Return the [x, y] coordinate for the center point of the cell that contains the specified text.  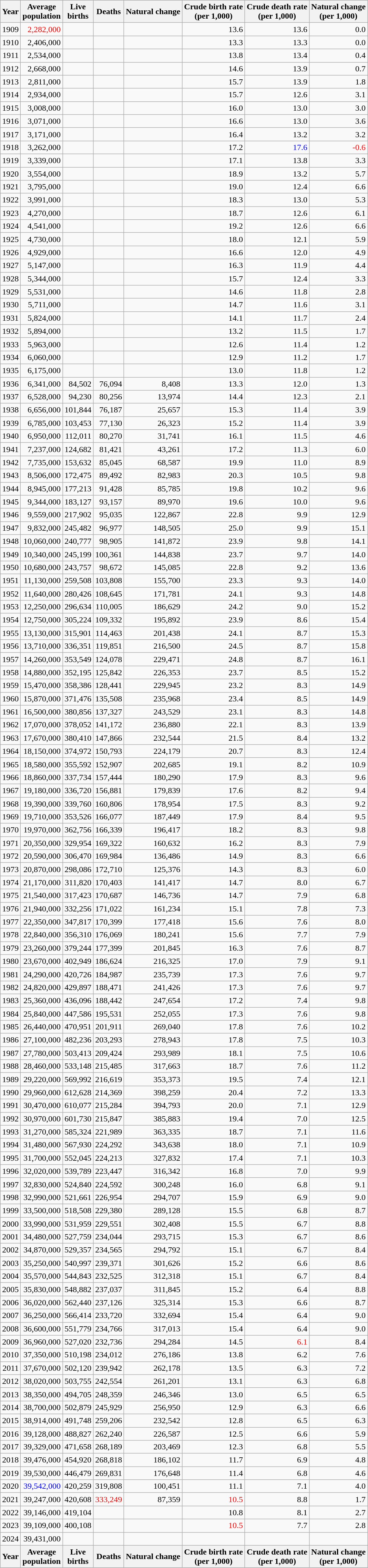
1993 [10, 1132]
256,950 [153, 1407]
144,838 [153, 554]
178,954 [153, 804]
9,344,000 [42, 502]
243,757 [78, 567]
20,590,000 [42, 856]
19,970,000 [42, 830]
19,390,000 [42, 804]
300,248 [153, 1184]
30,470,000 [42, 1106]
601,730 [78, 1119]
38,350,000 [42, 1394]
124,078 [109, 659]
3,795,000 [42, 187]
1959 [10, 686]
1987 [10, 1053]
1920 [10, 173]
262,240 [109, 1434]
447,586 [78, 1013]
103,808 [109, 580]
32,020,000 [42, 1171]
296,634 [78, 607]
2013 [10, 1394]
2,934,000 [42, 95]
347,817 [78, 922]
269,831 [109, 1473]
13.4 [277, 56]
2,534,000 [42, 56]
35,570,000 [42, 1276]
21,170,000 [42, 882]
1984 [10, 1013]
2023 [10, 1526]
429,897 [78, 987]
1930 [10, 305]
8,506,000 [42, 476]
237,126 [109, 1302]
16.2 [214, 843]
1969 [10, 817]
1966 [10, 777]
1935 [10, 370]
14.5 [214, 1342]
229,945 [153, 686]
31,700,000 [42, 1158]
471,658 [78, 1447]
332,256 [78, 909]
21,940,000 [42, 909]
160,632 [153, 843]
3,339,000 [42, 160]
136,486 [153, 856]
12,250,000 [42, 607]
94,230 [78, 397]
1913 [10, 82]
494,705 [78, 1394]
518,508 [78, 1210]
153,632 [78, 462]
19.4 [214, 1119]
7.8 [277, 909]
215,485 [109, 1066]
39,530,000 [42, 1473]
100,451 [153, 1486]
2002 [10, 1250]
172,710 [109, 869]
177,213 [78, 489]
302,408 [153, 1224]
336,351 [78, 646]
234,044 [109, 1237]
224,292 [109, 1145]
319,808 [109, 1486]
229,380 [109, 1210]
1976 [10, 909]
23.1 [214, 712]
540,997 [78, 1263]
161,234 [153, 909]
2,282,000 [42, 29]
259,206 [109, 1420]
39,247,000 [42, 1499]
216,325 [153, 961]
247,654 [153, 1000]
1929 [10, 292]
503,755 [78, 1381]
82,983 [153, 476]
269,040 [153, 1027]
19.9 [214, 462]
91,428 [109, 489]
15.9 [214, 1197]
6,060,000 [42, 357]
3,071,000 [42, 121]
14.3 [214, 869]
18,150,000 [42, 751]
33,990,000 [42, 1224]
19.5 [214, 1079]
2,811,000 [42, 82]
232,544 [153, 738]
533,148 [78, 1066]
10,680,000 [42, 567]
150,793 [109, 751]
5.3 [338, 200]
31,741 [153, 436]
294,707 [153, 1197]
24.8 [214, 659]
4.8 [338, 1460]
1955 [10, 633]
1989 [10, 1079]
1925 [10, 239]
18.3 [214, 200]
5,344,000 [42, 279]
9,832,000 [42, 528]
1926 [10, 252]
2010 [10, 1355]
15,470,000 [42, 686]
37,350,000 [42, 1355]
1953 [10, 607]
5,711,000 [42, 305]
39,109,000 [42, 1526]
1917 [10, 134]
1947 [10, 528]
548,882 [78, 1289]
11,640,000 [42, 593]
1977 [10, 922]
2017 [10, 1447]
100,361 [109, 554]
239,942 [109, 1368]
13,710,000 [42, 646]
10.6 [338, 1053]
293,715 [153, 1237]
337,734 [78, 777]
124,682 [78, 449]
101,844 [78, 410]
355,592 [78, 764]
240,777 [78, 541]
33,500,000 [42, 1210]
87,359 [153, 1499]
80,256 [109, 397]
531,959 [78, 1224]
502,879 [78, 1407]
21.5 [214, 738]
332,694 [153, 1316]
184,987 [109, 974]
261,201 [153, 1381]
2024 [10, 1539]
1911 [10, 56]
226,954 [109, 1197]
317,013 [153, 1329]
252,055 [153, 1013]
2016 [10, 1434]
1995 [10, 1158]
148,505 [153, 528]
147,866 [109, 738]
353,526 [78, 817]
20.3 [214, 476]
215,847 [109, 1119]
4,541,000 [42, 226]
315,901 [78, 633]
2014 [10, 1407]
16,500,000 [42, 712]
24,820,000 [42, 987]
1927 [10, 266]
420,608 [78, 1499]
2022 [10, 1512]
-0.6 [338, 147]
2011 [10, 1368]
195,531 [109, 1013]
180,290 [153, 777]
5,894,000 [42, 331]
329,954 [78, 843]
1956 [10, 646]
400,108 [78, 1526]
214,369 [109, 1092]
23,670,000 [42, 961]
243,529 [153, 712]
176,648 [153, 1473]
398,259 [153, 1092]
28,460,000 [42, 1066]
2020 [10, 1486]
239,371 [109, 1263]
98,672 [109, 567]
24,290,000 [42, 974]
1910 [10, 42]
89,970 [153, 502]
352,195 [78, 672]
1954 [10, 620]
160,806 [109, 804]
24.2 [214, 607]
23.4 [214, 699]
268,189 [109, 1447]
1922 [10, 200]
3,008,000 [42, 108]
276,186 [153, 1355]
15,870,000 [42, 699]
125,842 [109, 672]
188,442 [109, 1000]
18,580,000 [42, 764]
20.0 [214, 1106]
6,341,000 [42, 384]
146,736 [153, 896]
23,260,000 [42, 948]
234,766 [109, 1329]
39,146,000 [42, 1512]
224,213 [109, 1158]
77,130 [109, 423]
13,130,000 [42, 633]
1994 [10, 1145]
19.1 [214, 764]
23.2 [214, 686]
1975 [10, 896]
502,120 [78, 1368]
22,350,000 [42, 922]
336,720 [78, 790]
259,508 [78, 580]
183,127 [78, 502]
527,020 [78, 1342]
16.8 [214, 1171]
2007 [10, 1316]
2006 [10, 1302]
527,759 [78, 1237]
610,077 [78, 1106]
1933 [10, 344]
262,178 [153, 1368]
1985 [10, 1027]
13.1 [214, 1381]
29,220,000 [42, 1079]
12.8 [214, 1420]
171,781 [153, 593]
306,470 [78, 856]
0.7 [338, 69]
1973 [10, 869]
26,440,000 [42, 1027]
1945 [10, 502]
245,199 [78, 554]
1978 [10, 935]
1914 [10, 95]
2000 [10, 1224]
420,259 [78, 1486]
1949 [10, 554]
176,069 [109, 935]
221,989 [109, 1132]
278,943 [153, 1040]
11,130,000 [42, 580]
109,332 [109, 620]
76,094 [109, 384]
539,789 [78, 1171]
125,376 [153, 869]
14,880,000 [42, 672]
8,408 [153, 384]
137,327 [109, 712]
1940 [10, 436]
217,902 [78, 515]
170,403 [109, 882]
470,951 [78, 1027]
166,077 [109, 817]
179,839 [153, 790]
1967 [10, 790]
1998 [10, 1197]
585,324 [78, 1132]
17.0 [214, 961]
394,793 [153, 1106]
19.0 [214, 187]
3,554,000 [42, 173]
186,629 [153, 607]
3.0 [338, 108]
289,128 [153, 1210]
9,559,000 [42, 515]
166,339 [109, 830]
13,974 [153, 397]
2005 [10, 1289]
1980 [10, 961]
1964 [10, 751]
35,250,000 [42, 1263]
2021 [10, 1499]
1951 [10, 580]
2003 [10, 1263]
1915 [10, 108]
224,592 [109, 1184]
353,549 [78, 659]
241,426 [153, 987]
34,480,000 [42, 1237]
419,104 [78, 1512]
446,479 [78, 1473]
10.8 [214, 1512]
298,086 [78, 869]
31,480,000 [42, 1145]
301,626 [153, 1263]
245,929 [109, 1407]
229,471 [153, 659]
10.0 [277, 502]
5,147,000 [42, 266]
36,960,000 [42, 1342]
316,342 [153, 1171]
1943 [10, 476]
305,224 [78, 620]
19.2 [214, 226]
38,914,000 [42, 1420]
18,860,000 [42, 777]
18.9 [214, 173]
0.4 [338, 56]
544,843 [78, 1276]
112,011 [78, 436]
25,360,000 [42, 1000]
6,528,000 [42, 397]
1946 [10, 515]
17,070,000 [42, 725]
68,587 [153, 462]
2.1 [338, 397]
17.1 [214, 160]
114,463 [109, 633]
39,431,000 [42, 1539]
177,399 [109, 948]
436,096 [78, 1000]
2019 [10, 1473]
1944 [10, 489]
20.7 [214, 751]
1941 [10, 449]
1950 [10, 567]
234,565 [109, 1250]
36,020,000 [42, 1302]
529,357 [78, 1250]
1928 [10, 279]
15.8 [338, 646]
85,785 [153, 489]
1971 [10, 843]
30,970,000 [42, 1119]
11.1 [214, 1486]
32,990,000 [42, 1197]
311,820 [78, 882]
4.4 [338, 266]
1963 [10, 738]
454,920 [78, 1460]
2001 [10, 1237]
39,542,000 [42, 1486]
119,851 [109, 646]
157,444 [109, 777]
1990 [10, 1092]
235,739 [153, 974]
186,624 [109, 961]
2.4 [338, 318]
81,421 [109, 449]
141,172 [109, 725]
1952 [10, 593]
84,502 [78, 384]
4,730,000 [42, 239]
25.0 [214, 528]
135,508 [109, 699]
22,840,000 [42, 935]
232,542 [153, 1420]
4,270,000 [42, 213]
17,670,000 [42, 738]
232,525 [109, 1276]
491,748 [78, 1420]
37,670,000 [42, 1368]
23.3 [214, 580]
237,037 [109, 1289]
38,700,000 [42, 1407]
4,929,000 [42, 252]
1916 [10, 121]
4.0 [338, 1486]
1934 [10, 357]
294,284 [153, 1342]
5,963,000 [42, 344]
155,700 [153, 580]
177,418 [153, 922]
2,406,000 [42, 42]
25,657 [153, 410]
27,100,000 [42, 1040]
356,310 [78, 935]
39,329,000 [42, 1447]
363,335 [153, 1132]
187,449 [153, 817]
145,085 [153, 567]
19.8 [214, 489]
353,373 [153, 1079]
128,441 [109, 686]
3,991,000 [42, 200]
1974 [10, 882]
1932 [10, 331]
1983 [10, 1000]
11.3 [277, 449]
180,241 [153, 935]
17.5 [214, 804]
11.0 [277, 462]
1939 [10, 423]
2012 [10, 1381]
7,735,000 [42, 462]
13.5 [214, 1368]
379,244 [78, 948]
503,413 [78, 1053]
235,968 [153, 699]
186,102 [153, 1460]
108,645 [109, 593]
11.9 [277, 266]
327,832 [153, 1158]
1921 [10, 187]
524,840 [78, 1184]
9.5 [338, 817]
95,035 [109, 515]
268,818 [109, 1460]
18.1 [214, 1053]
156,881 [109, 790]
31,270,000 [42, 1132]
22.1 [214, 725]
1961 [10, 712]
171,022 [109, 909]
1918 [10, 147]
551,779 [78, 1329]
80,270 [109, 436]
1936 [10, 384]
1992 [10, 1119]
1997 [10, 1184]
1996 [10, 1171]
203,293 [109, 1040]
98,905 [109, 541]
96,977 [109, 528]
10,340,000 [42, 554]
6,950,000 [42, 436]
1909 [10, 29]
2,668,000 [42, 69]
2018 [10, 1460]
234,012 [109, 1355]
567,930 [78, 1145]
7.3 [338, 909]
201,438 [153, 633]
1968 [10, 804]
371,476 [78, 699]
8,945,000 [42, 489]
3,262,000 [42, 147]
1937 [10, 397]
27,780,000 [42, 1053]
280,426 [78, 593]
1931 [10, 318]
245,482 [78, 528]
141,417 [153, 882]
1960 [10, 699]
196,417 [153, 830]
20,350,000 [42, 843]
385,883 [153, 1119]
5.7 [338, 173]
24.5 [214, 646]
36,250,000 [42, 1316]
36,600,000 [42, 1329]
378,052 [78, 725]
1958 [10, 672]
2009 [10, 1342]
229,551 [109, 1224]
39,476,000 [42, 1460]
1912 [10, 69]
93,157 [109, 502]
103,453 [78, 423]
7,237,000 [42, 449]
14,260,000 [42, 659]
482,236 [78, 1040]
202,685 [153, 764]
141,872 [153, 541]
6,785,000 [42, 423]
172,475 [78, 476]
242,554 [109, 1381]
152,907 [109, 764]
216,619 [109, 1079]
1965 [10, 764]
8.9 [338, 462]
32,830,000 [42, 1184]
566,414 [78, 1316]
122,867 [153, 515]
562,440 [78, 1302]
1942 [10, 462]
248,359 [109, 1394]
1986 [10, 1040]
20,870,000 [42, 869]
215,284 [109, 1106]
34,870,000 [42, 1250]
1948 [10, 541]
226,353 [153, 672]
21,540,000 [42, 896]
420,726 [78, 974]
43,261 [153, 449]
325,314 [153, 1302]
170,399 [109, 922]
232,736 [109, 1342]
317,663 [153, 1066]
569,992 [78, 1079]
89,492 [109, 476]
6,175,000 [42, 370]
3,171,000 [42, 134]
1938 [10, 410]
488,827 [78, 1434]
1962 [10, 725]
293,989 [153, 1053]
38,020,000 [42, 1381]
3.6 [338, 121]
39,128,000 [42, 1434]
1988 [10, 1066]
1999 [10, 1210]
1923 [10, 213]
358,386 [78, 686]
1.3 [338, 384]
29,960,000 [42, 1092]
19,180,000 [42, 790]
17.4 [214, 1158]
317,423 [78, 896]
224,179 [153, 751]
311,845 [153, 1289]
209,424 [109, 1053]
216,500 [153, 646]
5.5 [338, 1447]
1972 [10, 856]
6.2 [277, 1355]
1919 [10, 160]
12,750,000 [42, 620]
85,045 [109, 462]
110,005 [109, 607]
2.7 [338, 1512]
195,892 [153, 620]
3.2 [338, 134]
203,469 [153, 1447]
333,249 [109, 1499]
246,346 [153, 1394]
6,656,000 [42, 410]
18.2 [214, 830]
9.4 [338, 790]
312,318 [153, 1276]
374,972 [78, 751]
26,323 [153, 423]
223,447 [109, 1171]
1991 [10, 1106]
10,060,000 [42, 541]
35,830,000 [42, 1289]
1982 [10, 987]
380,410 [78, 738]
2015 [10, 1420]
169,984 [109, 856]
2004 [10, 1276]
1957 [10, 659]
1979 [10, 948]
1981 [10, 974]
2008 [10, 1329]
4.9 [338, 252]
5,824,000 [42, 318]
20.4 [214, 1092]
1.8 [338, 82]
510,198 [78, 1355]
19,710,000 [42, 817]
170,687 [109, 896]
19.6 [214, 502]
1970 [10, 830]
236,880 [153, 725]
402,949 [78, 961]
188,471 [109, 987]
339,760 [78, 804]
76,187 [109, 410]
362,756 [78, 830]
16.4 [214, 134]
343,638 [153, 1145]
1924 [10, 226]
8.1 [277, 1512]
294,792 [153, 1250]
552,045 [78, 1158]
521,661 [78, 1197]
226,587 [153, 1434]
14.4 [214, 397]
5,531,000 [42, 292]
169,322 [109, 843]
201,911 [109, 1027]
612,628 [78, 1092]
380,856 [78, 712]
25,840,000 [42, 1013]
201,845 [153, 948]
233,720 [109, 1316]
